Extract the [x, y] coordinate from the center of the cell holding the provided text.  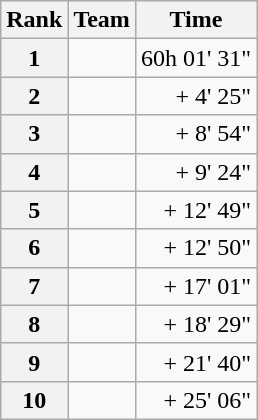
Time [196, 20]
5 [34, 210]
3 [34, 134]
+ 12' 50" [196, 248]
7 [34, 286]
4 [34, 172]
+ 25' 06" [196, 400]
+ 21' 40" [196, 362]
60h 01' 31" [196, 58]
+ 12' 49" [196, 210]
+ 9' 24" [196, 172]
2 [34, 96]
+ 17' 01" [196, 286]
Team [102, 20]
9 [34, 362]
8 [34, 324]
Rank [34, 20]
1 [34, 58]
6 [34, 248]
10 [34, 400]
+ 18' 29" [196, 324]
+ 8' 54" [196, 134]
+ 4' 25" [196, 96]
